Output the [X, Y] coordinate of the center of the cell containing the given text.  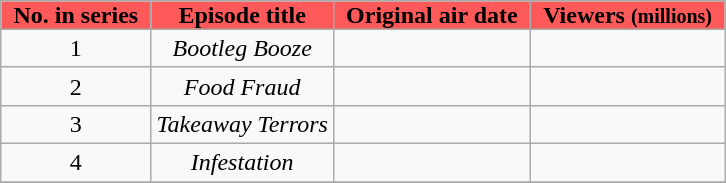
Infestation [242, 162]
Original air date [432, 15]
3 [76, 124]
2 [76, 86]
4 [76, 162]
Episode title [242, 15]
Viewers (millions) [627, 15]
No. in series [76, 15]
1 [76, 48]
Bootleg Booze [242, 48]
Takeaway Terrors [242, 124]
Food Fraud [242, 86]
